Return the [X, Y] coordinate for the center point of the cell that contains the specified text.  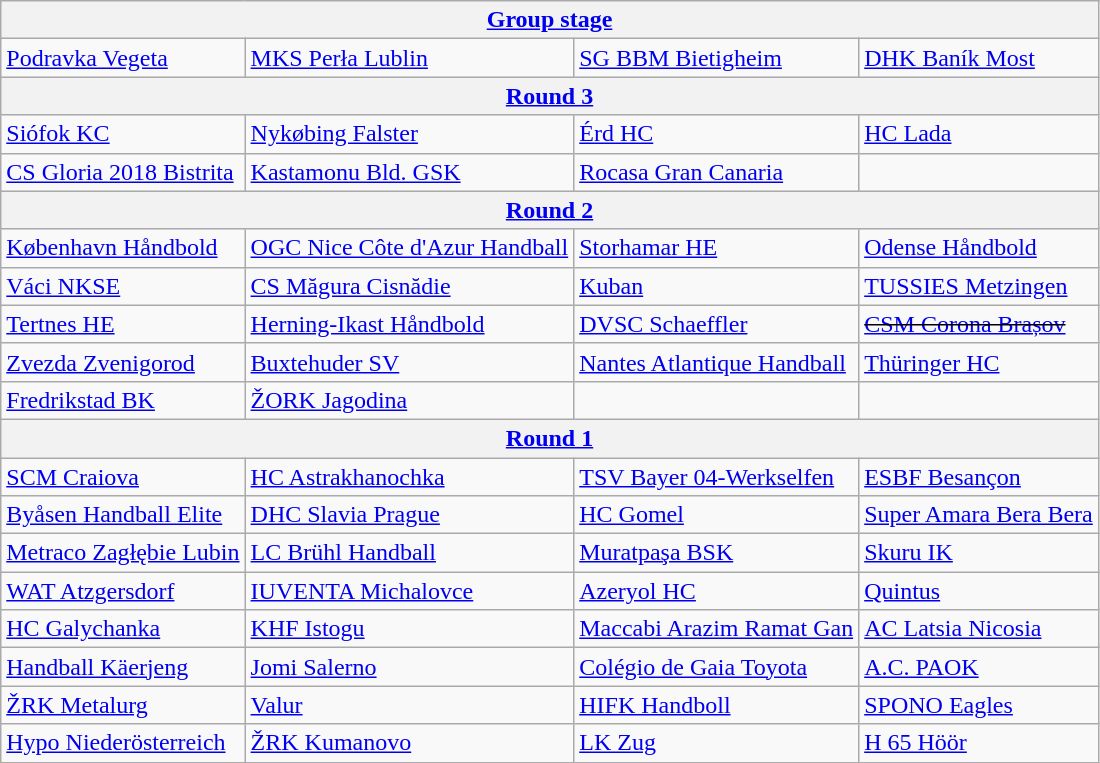
Nantes Atlantique Handball [716, 362]
Muratpaşa BSK [716, 553]
HC Gomel [716, 515]
SCM Craiova [123, 477]
Nykøbing Falster [410, 134]
Zvezda Zvenigorod [123, 362]
Herning-Ikast Håndbold [410, 324]
København Håndbold [123, 248]
SG BBM Bietigheim [716, 58]
Jomi Salerno [410, 667]
Storhamar HE [716, 248]
WAT Atzgersdorf [123, 591]
Thüringer HC [979, 362]
Tertnes HE [123, 324]
HC Astrakhanochka [410, 477]
TUSSIES Metzingen [979, 286]
CS Gloria 2018 Bistrita [123, 172]
Metraco Zagłębie Lubin [123, 553]
Rocasa Gran Canaria [716, 172]
H 65 Höör [979, 743]
ŽORK Jagodina [410, 400]
LC Brühl Handball [410, 553]
Group stage [550, 20]
DHK Baník Most [979, 58]
Colégio de Gaia Toyota [716, 667]
Handball Käerjeng [123, 667]
Round 3 [550, 96]
AC Latsia Nicosia [979, 629]
Váci NKSE [123, 286]
Podravka Vegeta [123, 58]
Byåsen Handball Elite [123, 515]
KHF Istogu [410, 629]
Skuru IK [979, 553]
Super Amara Bera Bera [979, 515]
Quintus [979, 591]
MKS Perła Lublin [410, 58]
Odense Håndbold [979, 248]
Round 1 [550, 438]
Valur [410, 705]
Fredrikstad BK [123, 400]
HC Galychanka [123, 629]
Hypo Niederösterreich [123, 743]
Azeryol HC [716, 591]
ESBF Besançon [979, 477]
ŽRK Kumanovo [410, 743]
HIFK Handboll [716, 705]
DHC Slavia Prague [410, 515]
CS Măgura Cisnădie [410, 286]
Maccabi Arazim Ramat Gan [716, 629]
DVSC Schaeffler [716, 324]
Siófok KC [123, 134]
A.C. PAOK [979, 667]
Kastamonu Bld. GSK [410, 172]
TSV Bayer 04-Werkselfen [716, 477]
Round 2 [550, 210]
Kuban [716, 286]
LK Zug [716, 743]
OGC Nice Côte d'Azur Handball [410, 248]
HC Lada [979, 134]
CSM Corona Brașov [979, 324]
IUVENTA Michalovce [410, 591]
Érd HC [716, 134]
Buxtehuder SV [410, 362]
SPONO Eagles [979, 705]
ŽRK Metalurg [123, 705]
